Extract the [x, y] coordinate from the center of the cell holding the provided text.  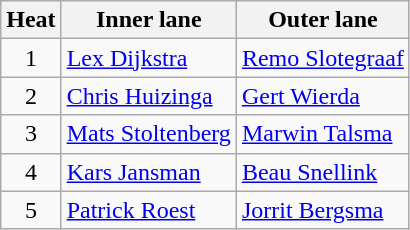
Patrick Roest [148, 210]
2 [31, 96]
Lex Dijkstra [148, 58]
Kars Jansman [148, 172]
Jorrit Bergsma [322, 210]
Remo Slotegraaf [322, 58]
Inner lane [148, 20]
Outer lane [322, 20]
3 [31, 134]
Heat [31, 20]
1 [31, 58]
Beau Snellink [322, 172]
Chris Huizinga [148, 96]
5 [31, 210]
4 [31, 172]
Gert Wierda [322, 96]
Mats Stoltenberg [148, 134]
Marwin Talsma [322, 134]
